Output the (X, Y) coordinate of the center of the cell containing the given text.  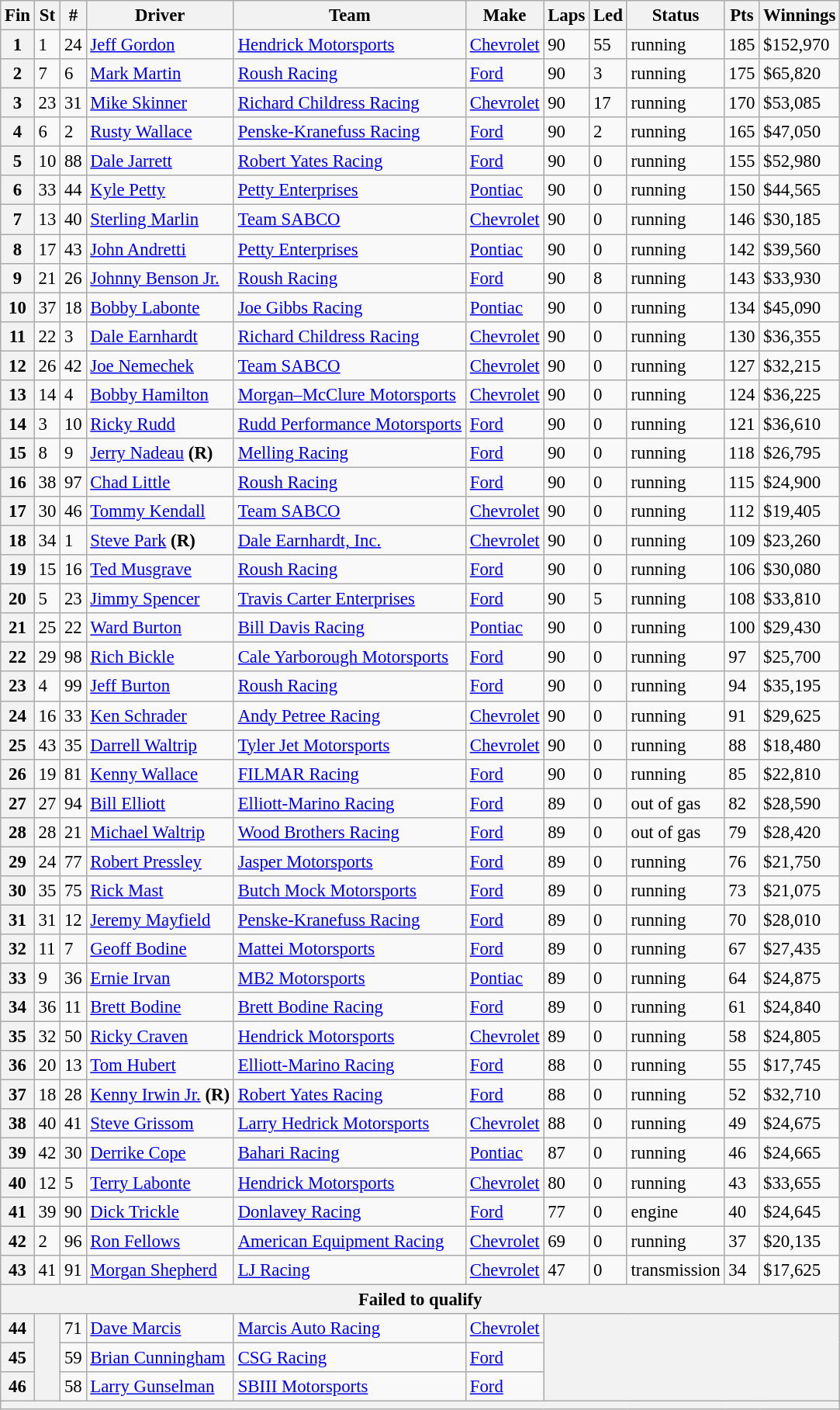
Geoff Bodine (160, 949)
45 (18, 1357)
$21,750 (800, 861)
Andy Petree Racing (349, 715)
Terry Labonte (160, 1183)
$30,080 (800, 570)
96 (73, 1241)
Mattei Motorsports (349, 949)
Ricky Rudd (160, 424)
American Equipment Racing (349, 1241)
Jeff Gordon (160, 45)
$33,810 (800, 599)
$52,980 (800, 161)
Joe Gibbs Racing (349, 307)
$25,700 (800, 657)
Rusty Wallace (160, 132)
106 (741, 570)
71 (73, 1329)
Dick Trickle (160, 1211)
Brett Bodine Racing (349, 1007)
Darrell Waltrip (160, 745)
Michael Waltrip (160, 833)
Status (676, 16)
$24,805 (800, 1037)
$36,225 (800, 395)
Rich Bickle (160, 657)
$28,420 (800, 833)
$36,610 (800, 424)
121 (741, 424)
150 (741, 190)
115 (741, 482)
FILMAR Racing (349, 774)
124 (741, 395)
Derrike Cope (160, 1153)
73 (741, 891)
$22,810 (800, 774)
67 (741, 949)
Pts (741, 16)
CSG Racing (349, 1357)
64 (741, 979)
$36,355 (800, 336)
50 (73, 1037)
$24,645 (800, 1211)
Bill Davis Racing (349, 628)
$19,405 (800, 511)
Marcis Auto Racing (349, 1329)
$17,625 (800, 1270)
Brian Cunningham (160, 1357)
$24,840 (800, 1007)
$17,745 (800, 1065)
Brett Bodine (160, 1007)
Rudd Performance Motorsports (349, 424)
146 (741, 220)
Bahari Racing (349, 1153)
47 (566, 1270)
Ricky Craven (160, 1037)
$30,185 (800, 220)
Dale Earnhardt, Inc. (349, 541)
$24,665 (800, 1153)
MB2 Motorsports (349, 979)
LJ Racing (349, 1270)
99 (73, 687)
112 (741, 511)
$39,560 (800, 249)
75 (73, 891)
SBIII Motorsports (349, 1387)
59 (73, 1357)
Ken Schrader (160, 715)
Ward Burton (160, 628)
transmission (676, 1270)
$33,655 (800, 1183)
Make (504, 16)
Ron Fellows (160, 1241)
$29,430 (800, 628)
185 (741, 45)
142 (741, 249)
Jimmy Spencer (160, 599)
Tyler Jet Motorsports (349, 745)
Tommy Kendall (160, 511)
$24,900 (800, 482)
134 (741, 307)
Wood Brothers Racing (349, 833)
79 (741, 833)
100 (741, 628)
Bill Elliott (160, 803)
Failed to qualify (420, 1299)
$53,085 (800, 103)
Cale Yarborough Motorsports (349, 657)
$28,590 (800, 803)
Laps (566, 16)
Joe Nemechek (160, 365)
170 (741, 103)
118 (741, 453)
Steve Park (R) (160, 541)
155 (741, 161)
Mark Martin (160, 74)
Kenny Irwin Jr. (R) (160, 1095)
$32,215 (800, 365)
Kenny Wallace (160, 774)
49 (741, 1124)
127 (741, 365)
Morgan–McClure Motorsports (349, 395)
108 (741, 599)
Bobby Hamilton (160, 395)
$33,930 (800, 278)
81 (73, 774)
Travis Carter Enterprises (349, 599)
Morgan Shepherd (160, 1270)
Jeff Burton (160, 687)
$152,970 (800, 45)
Robert Pressley (160, 861)
$65,820 (800, 74)
$23,260 (800, 541)
$21,075 (800, 891)
Dale Earnhardt (160, 336)
Jasper Motorsports (349, 861)
Kyle Petty (160, 190)
Jeremy Mayfield (160, 920)
82 (741, 803)
52 (741, 1095)
John Andretti (160, 249)
$27,435 (800, 949)
$24,675 (800, 1124)
Johnny Benson Jr. (160, 278)
69 (566, 1241)
70 (741, 920)
Driver (160, 16)
Larry Hedrick Motorsports (349, 1124)
$45,090 (800, 307)
87 (566, 1153)
Melling Racing (349, 453)
109 (741, 541)
Rick Mast (160, 891)
Dale Jarrett (160, 161)
Chad Little (160, 482)
$20,135 (800, 1241)
Sterling Marlin (160, 220)
Tom Hubert (160, 1065)
$32,710 (800, 1095)
$47,050 (800, 132)
$24,875 (800, 979)
Winnings (800, 16)
98 (73, 657)
80 (566, 1183)
Bobby Labonte (160, 307)
# (73, 16)
Dave Marcis (160, 1329)
Ernie Irvan (160, 979)
Steve Grissom (160, 1124)
Jerry Nadeau (R) (160, 453)
Donlavey Racing (349, 1211)
$28,010 (800, 920)
165 (741, 132)
$26,795 (800, 453)
Mike Skinner (160, 103)
Ted Musgrave (160, 570)
Led (608, 16)
130 (741, 336)
Team (349, 16)
85 (741, 774)
143 (741, 278)
engine (676, 1211)
Butch Mock Motorsports (349, 891)
$35,195 (800, 687)
175 (741, 74)
61 (741, 1007)
$29,625 (800, 715)
76 (741, 861)
$18,480 (800, 745)
Larry Gunselman (160, 1387)
St (47, 16)
$44,565 (800, 190)
Fin (18, 16)
